Search for the cell housing the specified text and yield its [x, y] center coordinate. 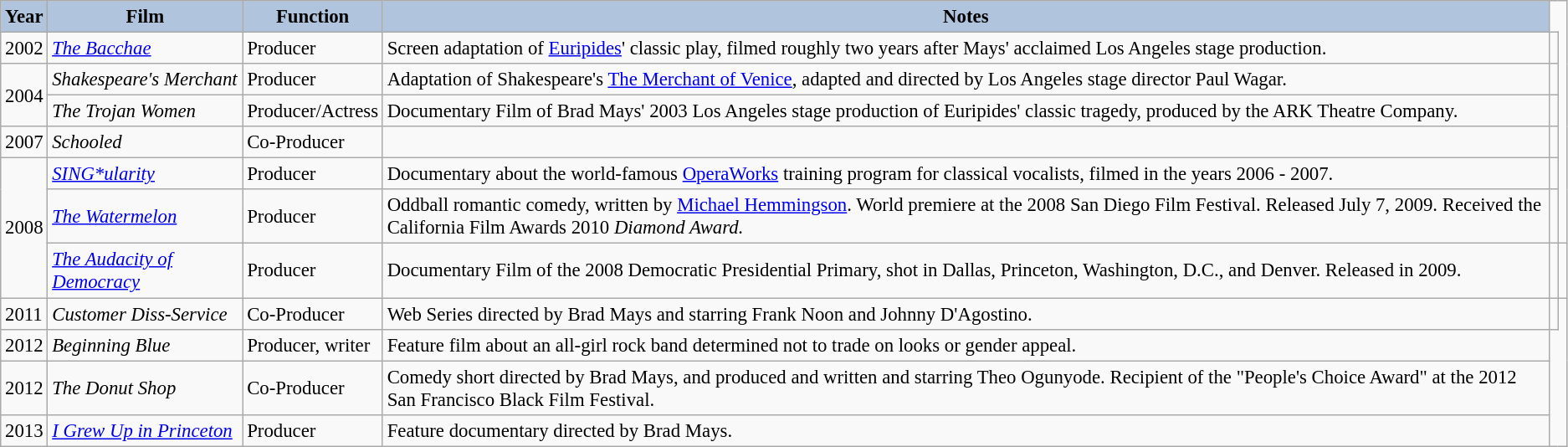
SING*ularity [146, 174]
Schooled [146, 142]
Year [24, 17]
2008 [24, 228]
Shakespeare's Merchant [146, 80]
Producer, writer [313, 345]
Screen adaptation of Euripides' classic play, filmed roughly two years after Mays' acclaimed Los Angeles stage production. [966, 49]
Beginning Blue [146, 345]
Function [313, 17]
2004 [24, 95]
Customer Diss-Service [146, 314]
I Grew Up in Princeton [146, 430]
The Trojan Women [146, 111]
Adaptation of Shakespeare's The Merchant of Venice, adapted and directed by Los Angeles stage director Paul Wagar. [966, 80]
Producer/Actress [313, 111]
The Audacity of Democracy [146, 271]
The Watermelon [146, 216]
Documentary about the world-famous OperaWorks training program for classical vocalists, filmed in the years 2006 - 2007. [966, 174]
2013 [24, 430]
Web Series directed by Brad Mays and starring Frank Noon and Johnny D'Agostino. [966, 314]
2007 [24, 142]
Film [146, 17]
2011 [24, 314]
Feature film about an all-girl rock band determined not to trade on looks or gender appeal. [966, 345]
Feature documentary directed by Brad Mays. [966, 430]
The Bacchae [146, 49]
The Donut Shop [146, 388]
Documentary Film of the 2008 Democratic Presidential Primary, shot in Dallas, Princeton, Washington, D.C., and Denver. Released in 2009. [966, 271]
Documentary Film of Brad Mays' 2003 Los Angeles stage production of Euripides' classic tragedy, produced by the ARK Theatre Company. [966, 111]
Notes [966, 17]
2002 [24, 49]
